Output the [X, Y] coordinate of the center of the cell containing the given text.  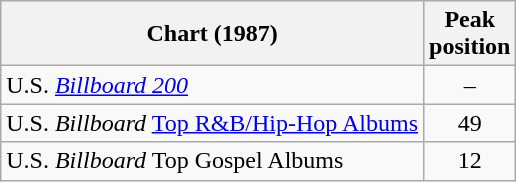
U.S. Billboard Top R&B/Hip-Hop Albums [212, 123]
Chart (1987) [212, 34]
49 [470, 123]
Peakposition [470, 34]
U.S. Billboard Top Gospel Albums [212, 161]
U.S. Billboard 200 [212, 85]
12 [470, 161]
– [470, 85]
